Determine the [x, y] coordinate at the center of the cell enclosing the given text.  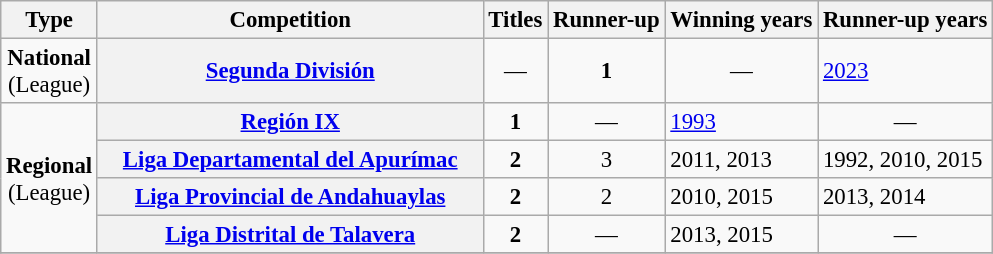
1993 [742, 122]
Competition [290, 20]
Runner-up years [906, 20]
1992, 2010, 2015 [906, 160]
Winning years [742, 20]
Titles [516, 20]
2013, 2015 [742, 235]
Regional(League) [50, 178]
2013, 2014 [906, 197]
Liga Distrital de Talavera [290, 235]
Segunda División [290, 72]
Liga Provincial de Andahuaylas [290, 197]
Runner-up [606, 20]
2010, 2015 [742, 197]
Liga Departamental del Apurímac [290, 160]
2011, 2013 [742, 160]
Región IX [290, 122]
3 [606, 160]
National(League) [50, 72]
Type [50, 20]
2023 [906, 72]
